For the text-containing cell, return its midpoint in [x, y] coordinate format. 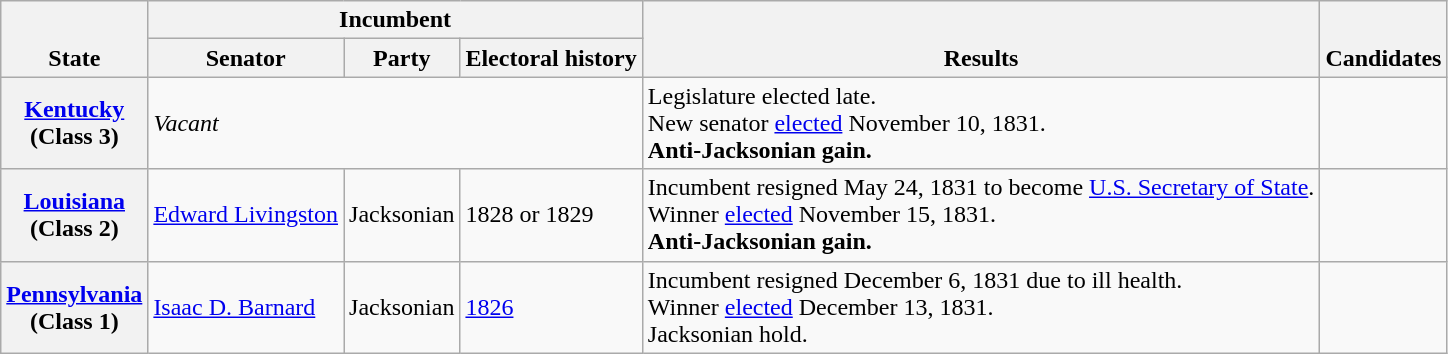
Edward Livingston [246, 215]
Results [981, 39]
Senator [246, 58]
Incumbent [395, 20]
Incumbent resigned May 24, 1831 to become U.S. Secretary of State.Winner elected November 15, 1831.Anti-Jacksonian gain. [981, 215]
Isaac D. Barnard [246, 307]
Pennsylvania(Class 1) [74, 307]
Legislature elected late.New senator elected November 10, 1831.Anti-Jacksonian gain. [981, 123]
Party [402, 58]
Louisiana(Class 2) [74, 215]
Candidates [1384, 39]
1828 or 1829 [551, 215]
Kentucky(Class 3) [74, 123]
Incumbent resigned December 6, 1831 due to ill health.Winner elected December 13, 1831.Jacksonian hold. [981, 307]
Electoral history [551, 58]
Vacant [395, 123]
State [74, 39]
1826 [551, 307]
